Search for the cell housing the specified text and yield its (X, Y) center coordinate. 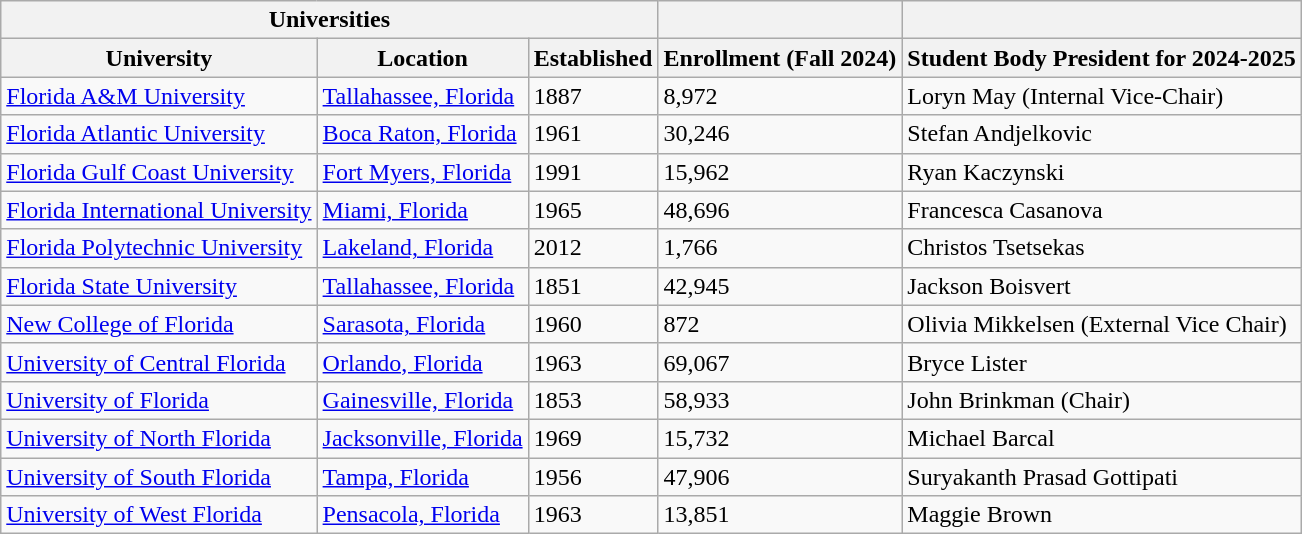
Tampa, Florida (422, 477)
15,732 (780, 438)
Christos Tsetsekas (1102, 248)
Bryce Lister (1102, 362)
1969 (593, 438)
University of Central Florida (159, 362)
13,851 (780, 515)
Enrollment (Fall 2024) (780, 58)
New College of Florida (159, 324)
48,696 (780, 210)
Florida A&M University (159, 96)
Florida Polytechnic University (159, 248)
42,945 (780, 286)
Jackson Boisvert (1102, 286)
University (159, 58)
Sarasota, Florida (422, 324)
Gainesville, Florida (422, 400)
8,972 (780, 96)
Lakeland, Florida (422, 248)
Stefan Andjelkovic (1102, 134)
University of Florida (159, 400)
Jacksonville, Florida (422, 438)
University of North Florida (159, 438)
1961 (593, 134)
1853 (593, 400)
15,962 (780, 172)
1956 (593, 477)
Maggie Brown (1102, 515)
30,246 (780, 134)
University of South Florida (159, 477)
1965 (593, 210)
Florida State University (159, 286)
Pensacola, Florida (422, 515)
Miami, Florida (422, 210)
1887 (593, 96)
1991 (593, 172)
Florida Gulf Coast University (159, 172)
58,933 (780, 400)
Olivia Mikkelsen (External Vice Chair) (1102, 324)
Location (422, 58)
1,766 (780, 248)
Universities (330, 20)
University of West Florida (159, 515)
Florida International University (159, 210)
Student Body President for 2024-2025 (1102, 58)
Boca Raton, Florida (422, 134)
Loryn May (Internal Vice-Chair) (1102, 96)
Fort Myers, Florida (422, 172)
872 (780, 324)
69,067 (780, 362)
Ryan Kaczynski (1102, 172)
John Brinkman (Chair) (1102, 400)
Florida Atlantic University (159, 134)
Orlando, Florida (422, 362)
1851 (593, 286)
1960 (593, 324)
Suryakanth Prasad Gottipati (1102, 477)
Francesca Casanova (1102, 210)
Established (593, 58)
Michael Barcal (1102, 438)
47,906 (780, 477)
2012 (593, 248)
